From the cell containing the given text, extract its center point as [x, y] coordinate. 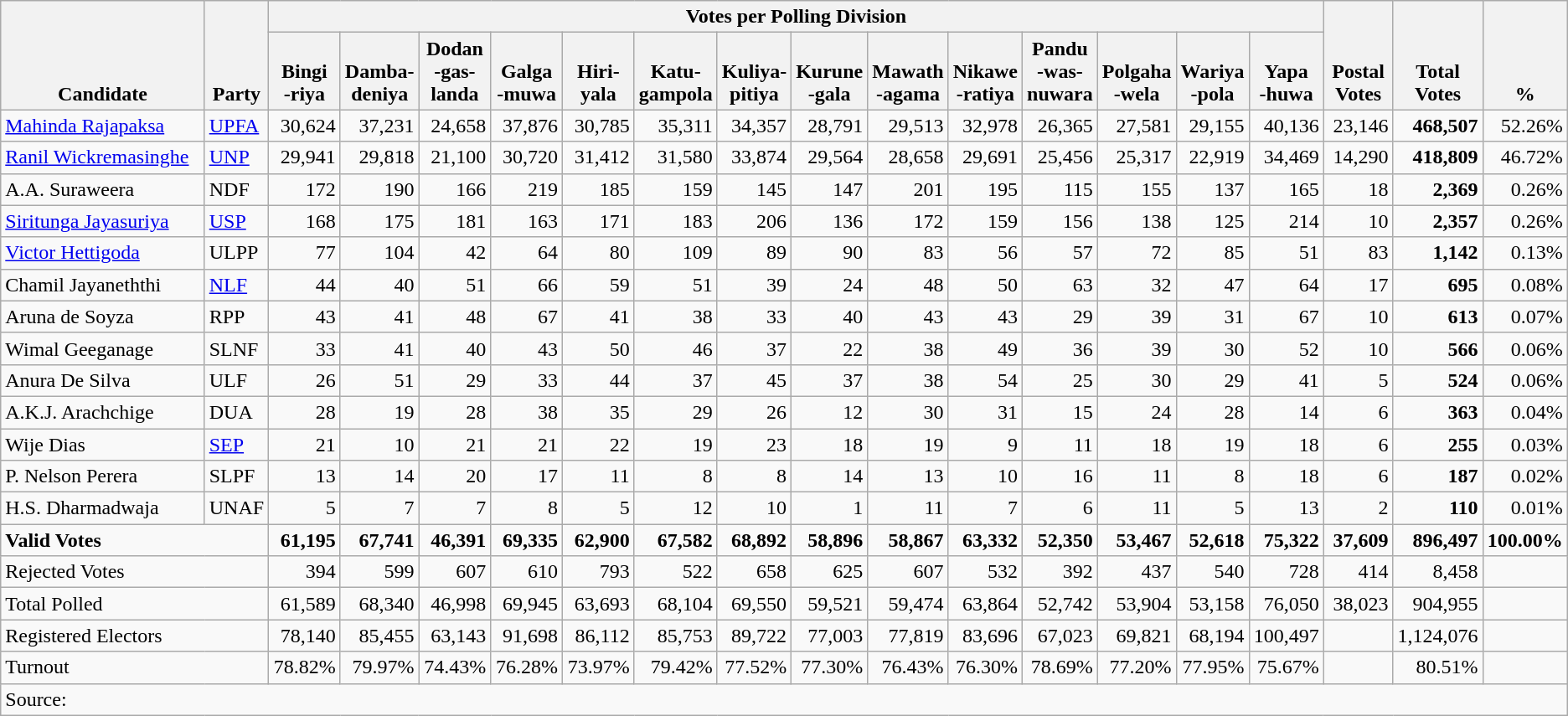
Pandu-was-nuwara [1060, 71]
175 [379, 221]
34,357 [754, 126]
0.08% [1524, 285]
29,941 [305, 157]
Kuliya-pitiya [754, 71]
68,340 [379, 604]
896,497 [1437, 540]
SLNF [236, 348]
540 [1213, 572]
29,155 [1213, 126]
26,365 [1060, 126]
Victor Hettigoda [102, 253]
0.03% [1524, 445]
Yapa-huwa [1287, 71]
40,136 [1287, 126]
171 [598, 221]
147 [829, 189]
136 [829, 221]
31,580 [675, 157]
0.01% [1524, 508]
31,412 [598, 157]
22,919 [1213, 157]
115 [1060, 189]
25 [1060, 380]
37,876 [527, 126]
83,696 [985, 636]
69,335 [527, 540]
42 [455, 253]
89,722 [754, 636]
613 [1437, 317]
109 [675, 253]
610 [527, 572]
1,124,076 [1437, 636]
63 [1060, 285]
38,023 [1359, 604]
156 [1060, 221]
53,904 [1137, 604]
74.43% [455, 667]
1 [829, 508]
68,104 [675, 604]
0.02% [1524, 476]
77.20% [1137, 667]
53,467 [1137, 540]
77.30% [829, 667]
35,311 [675, 126]
695 [1437, 285]
Katu-gampola [675, 71]
62,900 [598, 540]
68,892 [754, 540]
2 [1359, 508]
57 [1060, 253]
Total Polled [135, 604]
625 [829, 572]
Wije Dias [102, 445]
30,720 [527, 157]
76.28% [527, 667]
20 [455, 476]
Hiri-yala [598, 71]
25,317 [1137, 157]
28,791 [829, 126]
67,741 [379, 540]
67,023 [1060, 636]
USP [236, 221]
79.97% [379, 667]
168 [305, 221]
46 [675, 348]
79.42% [675, 667]
Votes per Polling Division [797, 17]
37,609 [1359, 540]
793 [598, 572]
394 [305, 572]
77,819 [908, 636]
75.67% [1287, 667]
468,507 [1437, 126]
85 [1213, 253]
414 [1359, 572]
Chamil Jayaneththi [102, 285]
63,332 [985, 540]
59,521 [829, 604]
77 [305, 253]
NLF [236, 285]
35 [598, 412]
0.04% [1524, 412]
Damba-deniya [379, 71]
30,785 [598, 126]
76.43% [908, 667]
522 [675, 572]
206 [754, 221]
68,194 [1213, 636]
61,589 [305, 604]
110 [1437, 508]
63,864 [985, 604]
Bingi-riya [305, 71]
52.26% [1524, 126]
52,742 [1060, 604]
90 [829, 253]
29,691 [985, 157]
52,618 [1213, 540]
37,231 [379, 126]
56 [985, 253]
46,391 [455, 540]
69,945 [527, 604]
76.30% [985, 667]
Source: [784, 699]
0.07% [1524, 317]
Siritunga Jayasuriya [102, 221]
58,867 [908, 540]
2,369 [1437, 189]
524 [1437, 380]
181 [455, 221]
190 [379, 189]
Turnout [135, 667]
363 [1437, 412]
14,290 [1359, 157]
52,350 [1060, 540]
86,112 [598, 636]
58,896 [829, 540]
166 [455, 189]
27,581 [1137, 126]
67,582 [675, 540]
658 [754, 572]
34,469 [1287, 157]
Mahinda Rajapaksa [102, 126]
69,821 [1137, 636]
NDF [236, 189]
73.97% [598, 667]
52 [1287, 348]
61,195 [305, 540]
Ranil Wickremasinghe [102, 157]
185 [598, 189]
Total Votes [1437, 55]
32,978 [985, 126]
0.13% [1524, 253]
2,357 [1437, 221]
80 [598, 253]
32 [1137, 285]
89 [754, 253]
45 [754, 380]
28,658 [908, 157]
24,658 [455, 126]
9 [985, 445]
77.95% [1213, 667]
125 [1213, 221]
138 [1137, 221]
RPP [236, 317]
23 [754, 445]
ULPP [236, 253]
49 [985, 348]
63,143 [455, 636]
76,050 [1287, 604]
UNP [236, 157]
23,146 [1359, 126]
46.72% [1524, 157]
728 [1287, 572]
25,456 [1060, 157]
P. Nelson Perera [102, 476]
21,100 [455, 157]
SEP [236, 445]
Anura De Silva [102, 380]
Polgaha-wela [1137, 71]
418,809 [1437, 157]
Dodan-gas-landa [455, 71]
77.52% [754, 667]
78,140 [305, 636]
145 [754, 189]
183 [675, 221]
29,513 [908, 126]
104 [379, 253]
214 [1287, 221]
% [1524, 55]
SLPF [236, 476]
DUA [236, 412]
85,753 [675, 636]
H.S. Dharmadwaja [102, 508]
66 [527, 285]
Candidate [102, 55]
75,322 [1287, 540]
532 [985, 572]
A.A. Suraweera [102, 189]
A.K.J. Arachchige [102, 412]
UNAF [236, 508]
Wimal Geeganage [102, 348]
Registered Electors [135, 636]
195 [985, 189]
165 [1287, 189]
137 [1213, 189]
78.69% [1060, 667]
77,003 [829, 636]
59,474 [908, 604]
155 [1137, 189]
54 [985, 380]
599 [379, 572]
63,693 [598, 604]
Mawath-agama [908, 71]
255 [1437, 445]
36 [1060, 348]
33,874 [754, 157]
PostalVotes [1359, 55]
53,158 [1213, 604]
Nikawe-ratiya [985, 71]
100,497 [1287, 636]
29,818 [379, 157]
Wariya-pola [1213, 71]
85,455 [379, 636]
47 [1213, 285]
91,698 [527, 636]
219 [527, 189]
187 [1437, 476]
437 [1137, 572]
392 [1060, 572]
80.51% [1437, 667]
59 [598, 285]
201 [908, 189]
30,624 [305, 126]
Aruna de Soyza [102, 317]
Valid Votes [135, 540]
46,998 [455, 604]
ULF [236, 380]
8,458 [1437, 572]
16 [1060, 476]
15 [1060, 412]
100.00% [1524, 540]
566 [1437, 348]
163 [527, 221]
72 [1137, 253]
1,142 [1437, 253]
904,955 [1437, 604]
69,550 [754, 604]
Party [236, 55]
Rejected Votes [135, 572]
Kurune-gala [829, 71]
UPFA [236, 126]
29,564 [829, 157]
78.82% [305, 667]
Galga-muwa [527, 71]
